Extract the (x, y) coordinate from the center of the cell holding the provided text.  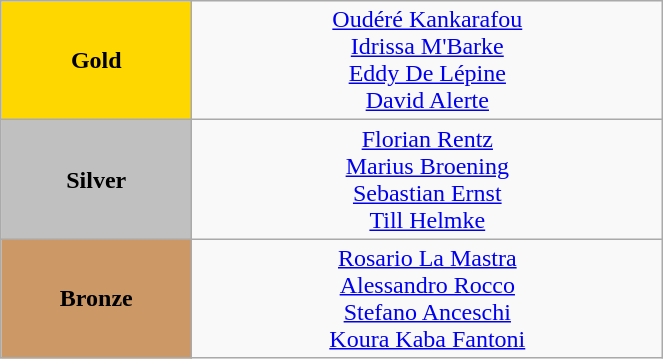
Silver (96, 180)
Gold (96, 60)
Rosario La MastraAlessandro RoccoStefano AnceschiKoura Kaba Fantoni (428, 298)
Bronze (96, 298)
Florian RentzMarius BroeningSebastian ErnstTill Helmke (428, 180)
Oudéré KankarafouIdrissa M'BarkeEddy De LépineDavid Alerte (428, 60)
